Output the (x, y) coordinate of the center of the cell containing the given text.  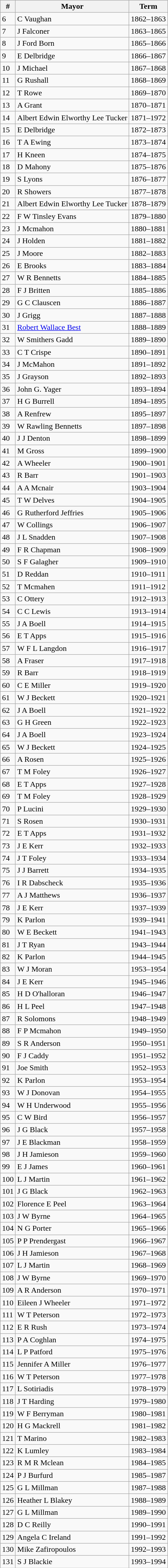
89 (8, 1043)
39 (8, 426)
1928–1929 (148, 796)
58 (8, 661)
15 (8, 130)
66 (8, 760)
36 (8, 389)
A A Mcnair (73, 488)
65 (8, 747)
1944–1945 (148, 957)
1939–1941 (148, 920)
A J Matthews (73, 895)
1969–1970 (148, 1278)
J Ford Born (73, 43)
111 (8, 1315)
1915–1916 (148, 636)
1949–1950 (148, 1031)
1962–1963 (148, 1191)
A Wheeler (73, 463)
J E Blackman (73, 1142)
G Rutherford Jeffries (73, 512)
W Smithers Gadd (73, 340)
1947–1948 (148, 1006)
1886–1887 (148, 303)
1955–1956 (148, 1105)
W F L Langdon (73, 648)
P J Burfurd (73, 1475)
1901–1903 (148, 475)
28 (8, 290)
J Falconer (73, 31)
1878–1879 (148, 204)
96 (8, 1130)
119 (8, 1414)
1979–1980 (148, 1401)
K Lumley (73, 1451)
1877–1878 (148, 192)
84 (8, 982)
50 (8, 562)
21 (8, 204)
71 (8, 821)
1946–1947 (148, 994)
1977–1978 (148, 1377)
1883–1884 (148, 266)
R M R Mclean (73, 1463)
1890–1891 (148, 352)
A R Anderson (73, 1290)
83 (8, 969)
1959–1960 (148, 1155)
51 (8, 574)
1934–1935 (148, 870)
130 (8, 1550)
103 (8, 1216)
Jennifer A Miller (73, 1364)
1868–1869 (148, 80)
L P Patford (73, 1352)
25 (8, 253)
W F Berryman (73, 1414)
F J Caddy (73, 1056)
1876–1877 (148, 179)
108 (8, 1278)
Florence E Peel (73, 1204)
34 (8, 365)
1980–1981 (148, 1414)
121 (8, 1438)
1951–1952 (148, 1056)
1950–1951 (148, 1043)
67 (8, 772)
41 (8, 451)
1869–1870 (148, 93)
57 (8, 648)
I R Dabscheck (73, 883)
46 (8, 512)
1916–1917 (148, 648)
20 (8, 192)
J Mcmahon (73, 229)
126 (8, 1500)
1919–1920 (148, 685)
1898–1899 (148, 438)
1954–1955 (148, 1093)
T Mcmahen (73, 587)
1879–1880 (148, 216)
37 (8, 401)
35 (8, 377)
F R Chapman (73, 550)
1894–1895 (148, 401)
52 (8, 587)
88 (8, 1031)
W J Donovan (73, 1093)
N G Porter (73, 1228)
T Rowe (73, 93)
1961–1962 (148, 1179)
1907–1908 (148, 537)
113 (8, 1340)
80 (8, 932)
55 (8, 624)
13 (8, 105)
S R Anderson (73, 1043)
1975–1976 (148, 1352)
1991–1992 (148, 1537)
1871–1972 (148, 117)
117 (8, 1389)
1993–1994 (148, 1562)
P Lucini (73, 809)
38 (8, 414)
44 (8, 488)
H G Mackrell (73, 1426)
W E Beckett (73, 932)
122 (8, 1451)
77 (8, 895)
1865–1866 (148, 43)
1973–1974 (148, 1327)
1960–1961 (148, 1167)
J Grigg (73, 315)
40 (8, 438)
1983–1984 (148, 1451)
1929–1930 (148, 809)
1918–1919 (148, 673)
E R Rush (73, 1327)
12 (8, 93)
Joe Smith (73, 1068)
1923–1924 (148, 735)
78 (8, 907)
99 (8, 1167)
J Michael (73, 68)
1945–1946 (148, 982)
30 (8, 315)
1917–1918 (148, 661)
1909–1910 (148, 562)
1984–1985 (148, 1463)
19 (8, 179)
J Grayson (73, 377)
101 (8, 1191)
L Sotiriadis (73, 1389)
G H Green (73, 722)
115 (8, 1364)
76 (8, 883)
59 (8, 673)
10 (8, 68)
C Vaughan (73, 19)
1874–1875 (148, 155)
T A Ewing (73, 142)
1922–1923 (148, 722)
J J Barrett (73, 870)
116 (8, 1377)
1932–1933 (148, 846)
1862–1863 (148, 19)
1943–1944 (148, 945)
W Rawling Bennetts (73, 426)
Heather L Blakey (73, 1500)
32 (8, 340)
1926–1927 (148, 772)
1956–1957 (148, 1117)
54 (8, 611)
R Showers (73, 192)
1985–1987 (148, 1475)
J J Denton (73, 438)
1872–1873 (148, 130)
S Lyons (73, 179)
128 (8, 1525)
R Solomons (73, 1019)
W Collings (73, 525)
C T Crispe (73, 352)
J McMahon (73, 365)
8 (8, 43)
79 (8, 920)
1965–1966 (148, 1228)
C W Bird (73, 1117)
1888–1889 (148, 327)
69 (8, 796)
7 (8, 31)
1933–1934 (148, 858)
C Ottery (73, 599)
85 (8, 994)
1900–1901 (148, 463)
S J Blackie (73, 1562)
105 (8, 1241)
90 (8, 1056)
1925–1926 (148, 760)
J Holden (73, 241)
18 (8, 167)
123 (8, 1463)
J T Ryan (73, 945)
1990–1991 (148, 1525)
47 (8, 525)
1910–1911 (148, 574)
81 (8, 945)
48 (8, 537)
1899–1900 (148, 451)
John G. Yager (73, 389)
1971–1972 (148, 1302)
1893–1894 (148, 389)
E Brooks (73, 266)
63 (8, 722)
1966–1967 (148, 1241)
J L Snadden (73, 537)
27 (8, 278)
42 (8, 463)
1987–1988 (148, 1488)
1974–1975 (148, 1340)
104 (8, 1228)
60 (8, 685)
70 (8, 809)
11 (8, 80)
1992–1993 (148, 1550)
86 (8, 1006)
49 (8, 550)
P P Prendergast (73, 1241)
118 (8, 1401)
J Moore (73, 253)
23 (8, 229)
1948–1949 (148, 1019)
97 (8, 1142)
100 (8, 1179)
1912–1913 (148, 599)
114 (8, 1352)
1903–1904 (148, 488)
6 (8, 19)
1981–1982 (148, 1426)
1863–1865 (148, 31)
1884–1885 (148, 278)
72 (8, 833)
1920–1921 (148, 698)
112 (8, 1327)
1982–1983 (148, 1438)
9 (8, 56)
1927–1928 (148, 784)
1906–1907 (148, 525)
Mayor (73, 6)
1941–1943 (148, 932)
120 (8, 1426)
E J James (73, 1167)
1911–1912 (148, 587)
F J Britten (73, 290)
D Reddan (73, 574)
1988–1989 (148, 1500)
F P Mcmahon (73, 1031)
1931–1932 (148, 833)
43 (8, 475)
W R Bennetts (73, 278)
33 (8, 352)
75 (8, 870)
14 (8, 117)
94 (8, 1105)
1963–1964 (148, 1204)
129 (8, 1537)
1921–1922 (148, 710)
S F Galagher (73, 562)
1897–1898 (148, 426)
1885–1886 (148, 290)
1970–1971 (148, 1290)
J T Harding (73, 1401)
24 (8, 241)
1957–1958 (148, 1130)
95 (8, 1117)
1889–1890 (148, 340)
1875–1876 (148, 167)
1976–1977 (148, 1364)
1935–1936 (148, 883)
1892–1893 (148, 377)
106 (8, 1253)
Mike Zafiropoulos (73, 1550)
1914–1915 (148, 624)
1967–1968 (148, 1253)
1866–1867 (148, 56)
1924–1925 (148, 747)
56 (8, 636)
D Mahony (73, 167)
53 (8, 599)
1964–1965 (148, 1216)
1873–1874 (148, 142)
1908–1909 (148, 550)
110 (8, 1302)
93 (8, 1093)
F W Tinsley Evans (73, 216)
31 (8, 327)
P A Coghlan (73, 1340)
98 (8, 1155)
A Grant (73, 105)
T W Delves (73, 500)
1905–1906 (148, 512)
H G Burrell (73, 401)
68 (8, 784)
H L Peel (73, 1006)
# (8, 6)
91 (8, 1068)
A Rosen (73, 760)
C E Miller (73, 685)
1936–1937 (148, 895)
A Renfrew (73, 414)
82 (8, 957)
H Kneen (73, 155)
C C Lewis (73, 611)
1880–1881 (148, 229)
127 (8, 1512)
T Marino (73, 1438)
107 (8, 1265)
17 (8, 155)
1887–1888 (148, 315)
45 (8, 500)
22 (8, 216)
Angela C Ireland (73, 1537)
1972–1973 (148, 1315)
1870–1871 (148, 105)
S Rosen (73, 821)
1958–1959 (148, 1142)
1989–1990 (148, 1512)
1978–1979 (148, 1389)
1891–1892 (148, 365)
64 (8, 735)
M Gross (73, 451)
62 (8, 710)
131 (8, 1562)
1952–1953 (148, 1068)
61 (8, 698)
74 (8, 858)
125 (8, 1488)
Robert Wallace Best (73, 327)
1881–1882 (148, 241)
1937–1939 (148, 907)
16 (8, 142)
29 (8, 303)
A Fraser (73, 661)
1882–1883 (148, 253)
1930–1931 (148, 821)
1895–1897 (148, 414)
102 (8, 1204)
92 (8, 1080)
W J Moran (73, 969)
109 (8, 1290)
H D O'halloran (73, 994)
D C Reilly (73, 1525)
1968–1969 (148, 1265)
124 (8, 1475)
W H Underwood (73, 1105)
G Rushall (73, 80)
1913–1914 (148, 611)
Term (148, 6)
73 (8, 846)
26 (8, 266)
87 (8, 1019)
1867–1868 (148, 68)
J T Foley (73, 858)
1904–1905 (148, 500)
G C Clauscen (73, 303)
Eileen J Wheeler (73, 1302)
